Provide the (x, y) coordinate of the cell's center where the given text is located.  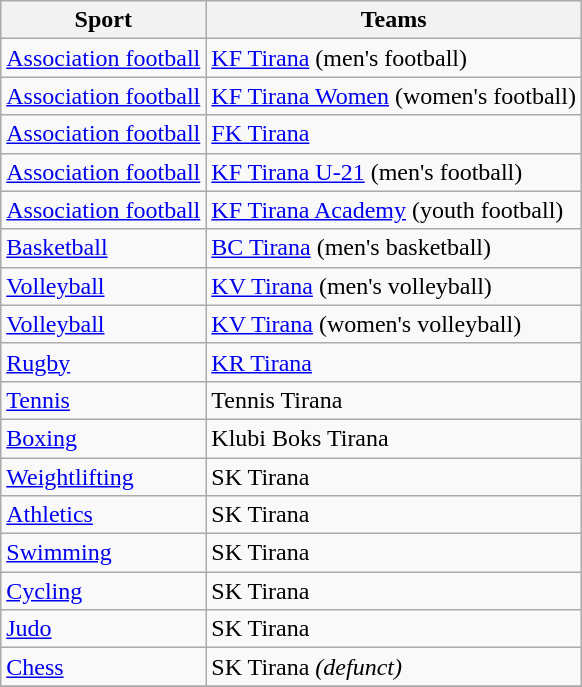
Swimming (104, 553)
Tennis (104, 400)
Tennis Tirana (394, 400)
Weightlifting (104, 477)
Rugby (104, 362)
KR Tirana (394, 362)
Cycling (104, 591)
Teams (394, 20)
Chess (104, 667)
KF Tirana U-21 (men's football) (394, 172)
FK Tirana (394, 134)
BC Tirana (men's basketball) (394, 248)
KF Tirana Women (women's football) (394, 96)
Judo (104, 629)
KV Tirana (women's volleyball) (394, 324)
SK Tirana (defunct) (394, 667)
KF Tirana (men's football) (394, 58)
Boxing (104, 438)
Sport (104, 20)
Basketball (104, 248)
Athletics (104, 515)
KF Tirana Academy (youth football) (394, 210)
KV Tirana (men's volleyball) (394, 286)
Klubi Boks Tirana (394, 438)
